Detect which cell encompasses the target text, then output its [X, Y] center coordinate. 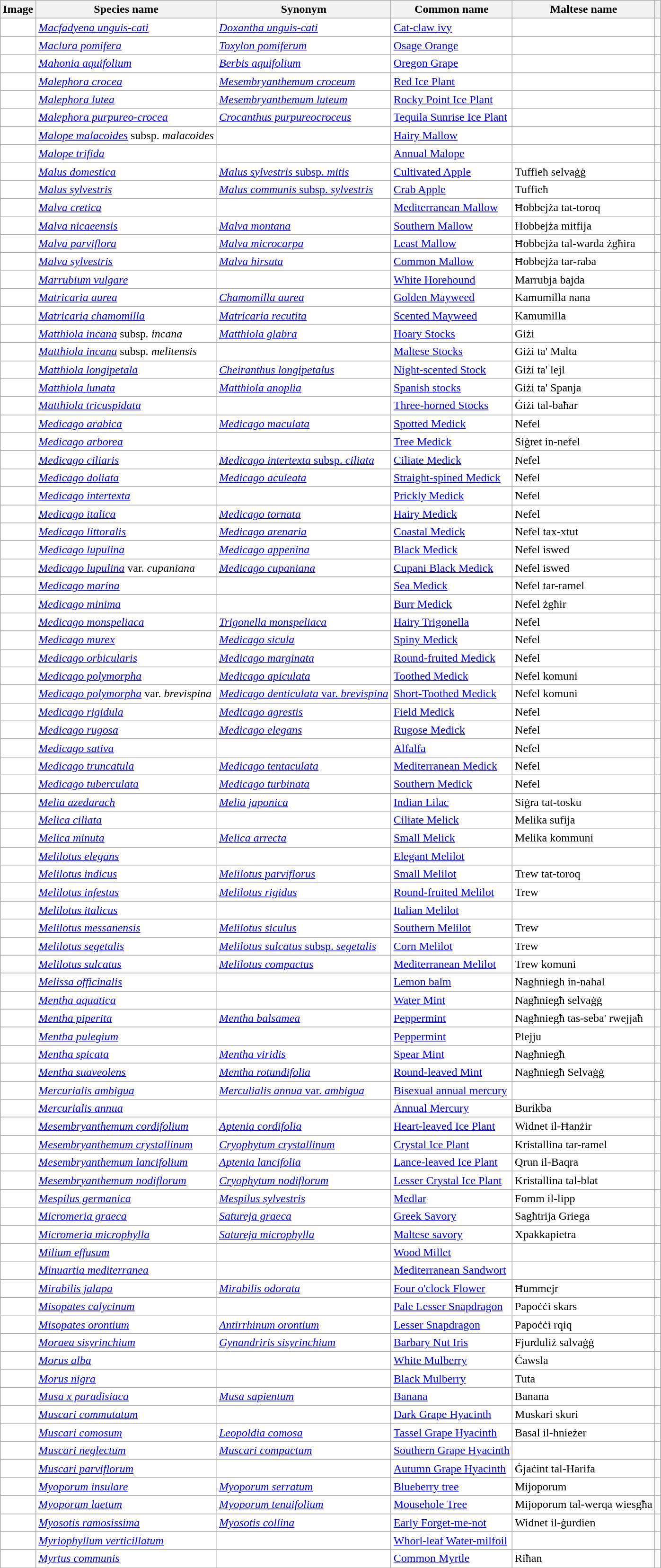
Malva hirsuta [304, 262]
Mesembryanthemum lancifolium [126, 1162]
Small Melilot [451, 874]
Burikba [584, 1108]
Golden Mayweed [451, 298]
Matthiola glabra [304, 334]
Heart-leaved Ice Plant [451, 1126]
Nagħniegħ tas-seba' rwejjaħ [584, 1018]
Cultivated Apple [451, 171]
Myoporum insulare [126, 1487]
Muscari parviflorum [126, 1469]
Four o'clock Flower [451, 1288]
Toxylon pomiferum [304, 45]
Basal il-ħnieżer [584, 1433]
Tuffieħ selvaġġ [584, 171]
Mirabilis jalapa [126, 1288]
Muskari skuri [584, 1415]
Short-Toothed Medick [451, 694]
Medicago arborea [126, 442]
Common Mallow [451, 262]
Chamomilla aurea [304, 298]
Night-scented Stock [451, 370]
Matthiola tricuspidata [126, 406]
Mediterranean Sandwort [451, 1270]
Melilotus elegans [126, 856]
Aptenia lancifolia [304, 1162]
Field Medick [451, 712]
Medicago sicula [304, 640]
Mahonia aquifolium [126, 63]
Black Mulberry [451, 1379]
Mediterranean Mallow [451, 207]
Hairy Trigonella [451, 622]
Mespilus germanica [126, 1198]
Nefel tar-ramel [584, 586]
Lesser Snapdragon [451, 1324]
Leopoldia comosa [304, 1433]
Mijoporum tal-werqa wiesgħa [584, 1505]
Small Melick [451, 838]
Mentha piperita [126, 1018]
Ħummejr [584, 1288]
Tree Medick [451, 442]
Medicago polymorpha [126, 676]
Antirrhinum orontium [304, 1324]
Lemon balm [451, 982]
Round-leaved Mint [451, 1072]
Malva nicaeensis [126, 226]
Ħobbejża mitfija [584, 226]
Least Mallow [451, 244]
Musa sapientum [304, 1397]
Spotted Medick [451, 424]
Melica minuta [126, 838]
Toothed Medick [451, 676]
Fomm il-lipp [584, 1198]
Ħobbejża tal-warda żgħira [584, 244]
Melilotus sulcatus [126, 964]
Medicago arenaria [304, 532]
Southern Mallow [451, 226]
Sea Medick [451, 586]
Melica ciliata [126, 820]
Malephora lutea [126, 99]
Milium effusum [126, 1252]
Cat-claw ivy [451, 27]
Maltese name [584, 9]
Medicago maculata [304, 424]
Image [18, 9]
Morus alba [126, 1360]
Mercurialis ambigua [126, 1090]
Medicago cupaniana [304, 568]
Muscari commutatum [126, 1415]
Early Forget-me-not [451, 1523]
Merculialis annua var. ambigua [304, 1090]
Malva montana [304, 226]
Common name [451, 9]
Medicago intertexta subsp. ciliata [304, 460]
Kristallina tal-blat [584, 1180]
Ħobbejża tar-raba [584, 262]
Rugose Medick [451, 730]
Crocanthus purpureocroceus [304, 117]
Nagħniegħ selvaġġ [584, 1000]
Mousehole Tree [451, 1505]
Medicago tuberculata [126, 784]
Gynandriris sisyrinchium [304, 1342]
Malephora crocea [126, 81]
Hairy Mallow [451, 135]
Hairy Medick [451, 514]
Moraea sisyrinchium [126, 1342]
Mercurialis annua [126, 1108]
Melica arrecta [304, 838]
Melilotus indicus [126, 874]
Ġjaċint tal-Ħarifa [584, 1469]
Mijoporum [584, 1487]
Osage Orange [451, 45]
Qrun il-Baqra [584, 1162]
Mesembryanthemum croceum [304, 81]
Matthiola incana subsp. incana [126, 334]
Muscari comosum [126, 1433]
Mediterranean Melilot [451, 964]
Dark Grape Hyacinth [451, 1415]
Myosotis collina [304, 1523]
Tuffieħ [584, 189]
Medicago murex [126, 640]
Giżi ta' Malta [584, 352]
Matricaria recutita [304, 316]
Widnet il-Ħanżir [584, 1126]
Musa x paradisiaca [126, 1397]
Wood Millet [451, 1252]
Papoċċi rqiq [584, 1324]
Italian Melilot [451, 910]
Melilotus messanensis [126, 928]
Nagħniegħ Selvaġġ [584, 1072]
Medicago monspeliaca [126, 622]
Medicago elegans [304, 730]
Medicago sativa [126, 748]
Minuartia mediterranea [126, 1270]
Myriophyllum verticillatum [126, 1541]
Maltese savory [451, 1234]
Malus sylvestris [126, 189]
Medicago arabica [126, 424]
Matthiola anoplia [304, 388]
Papoċċi skars [584, 1306]
Cupani Black Medick [451, 568]
Corn Melilot [451, 946]
Medicago marginata [304, 658]
Tequila Sunrise Ice Plant [451, 117]
Coastal Medick [451, 532]
Myoporum laetum [126, 1505]
Blueberry tree [451, 1487]
Giżi [584, 334]
Indian Lilac [451, 802]
Matthiola lunata [126, 388]
Melia azedarach [126, 802]
Alfalfa [451, 748]
Micromeria graeca [126, 1216]
Red Ice Plant [451, 81]
Mesembryanthemum cordifolium [126, 1126]
Malva sylvestris [126, 262]
Melika kommuni [584, 838]
Spear Mint [451, 1054]
Black Medick [451, 550]
Medicago agrestis [304, 712]
Ċawsla [584, 1360]
Trigonella monspeliaca [304, 622]
Ħobbejża tat-toroq [584, 207]
Xpakkapietra [584, 1234]
Scented Mayweed [451, 316]
Giżi ta' lejl [584, 370]
Medicago rugosa [126, 730]
Mentha suaveolens [126, 1072]
Melilotus infestus [126, 892]
Medicago littoralis [126, 532]
Lance-leaved Ice Plant [451, 1162]
Fjurduliż salvaġġ [584, 1342]
Tuta [584, 1379]
Nefel żgħir [584, 604]
Malus domestica [126, 171]
Trew tat-toroq [584, 874]
Annual Malope [451, 153]
Medicago aculeata [304, 478]
Tassel Grape Hyacinth [451, 1433]
Nagħniegħ [584, 1054]
Maclura pomifera [126, 45]
Myrtus communis [126, 1559]
Common Myrtle [451, 1559]
Medicago lupulina var. cupaniana [126, 568]
Melilotus italicus [126, 910]
Misopates calycinum [126, 1306]
Medicago tornata [304, 514]
Southern Melilot [451, 928]
Cryophytum nodiflorum [304, 1180]
Muscari compactum [304, 1451]
White Horehound [451, 280]
Medicago polymorpha var. brevispina [126, 694]
Lesser Crystal Ice Plant [451, 1180]
Mentha aquatica [126, 1000]
Giżi ta' Spanja [584, 388]
Melilotus compactus [304, 964]
Medicago minima [126, 604]
Malva parviflora [126, 244]
Mentha pulegium [126, 1036]
Doxantha unguis-cati [304, 27]
Mesembryanthemum luteum [304, 99]
Synonym [304, 9]
Melilotus sulcatus subsp. segetalis [304, 946]
Pale Lesser Snapdragon [451, 1306]
Medicago italica [126, 514]
Matricaria aurea [126, 298]
Morus nigra [126, 1379]
Cheiranthus longipetalus [304, 370]
Medicago marina [126, 586]
Medicago doliata [126, 478]
Medlar [451, 1198]
Melilotus rigidus [304, 892]
Medicago ciliaris [126, 460]
Mentha spicata [126, 1054]
Macfadyena unguis-cati [126, 27]
Cryophytum crystallinum [304, 1144]
Kamumilla nana [584, 298]
White Mulberry [451, 1360]
Autumn Grape Hyacinth [451, 1469]
Medicago turbinata [304, 784]
Satureja graeca [304, 1216]
Maltese Stocks [451, 352]
Hoary Stocks [451, 334]
Whorl-leaf Water-milfoil [451, 1541]
Misopates orontium [126, 1324]
Malope trifida [126, 153]
Annual Mercury [451, 1108]
Mesembryanthemum nodiflorum [126, 1180]
Melia japonica [304, 802]
Round-fruited Melilot [451, 892]
Aptenia cordifolia [304, 1126]
Medicago apiculata [304, 676]
Ġiżi tal-baħar [584, 406]
Widnet il-ġurdien [584, 1523]
Marrubium vulgare [126, 280]
Medicago rigidula [126, 712]
Malus communis subsp. sylvestris [304, 189]
Medicago lupulina [126, 550]
Southern Medick [451, 784]
Mentha balsamea [304, 1018]
Malope malacoides subsp. malacoides [126, 135]
Matthiola incana subsp. melitensis [126, 352]
Medicago tentaculata [304, 766]
Bisexual annual mercury [451, 1090]
Burr Medick [451, 604]
Nefel tax-xtut [584, 532]
Medicago truncatula [126, 766]
Medicago orbicularis [126, 658]
Mirabilis odorata [304, 1288]
Matricaria chamomilla [126, 316]
Mespilus sylvestris [304, 1198]
Crystal Ice Plant [451, 1144]
Mentha viridis [304, 1054]
Melika sufija [584, 820]
Siġra tat-tosku [584, 802]
Myosotis ramosissima [126, 1523]
Barbary Nut Iris [451, 1342]
Prickly Medick [451, 496]
Straight-spined Medick [451, 478]
Sagħtrija Griega [584, 1216]
Medicago intertexta [126, 496]
Ciliate Melick [451, 820]
Matthiola longipetala [126, 370]
Melilotus siculus [304, 928]
Myoporum serratum [304, 1487]
Ciliate Medick [451, 460]
Plejju [584, 1036]
Greek Savory [451, 1216]
Siġret in-nefel [584, 442]
Trew komuni [584, 964]
Nagħniegħ in-naħal [584, 982]
Riħan [584, 1559]
Mentha rotundifolia [304, 1072]
Satureja microphylla [304, 1234]
Rocky Point Ice Plant [451, 99]
Mediterranean Medick [451, 766]
Malephora purpureo-crocea [126, 117]
Malus sylvestris subsp. mitis [304, 171]
Kristallina tar-ramel [584, 1144]
Marrubja bajda [584, 280]
Crab Apple [451, 189]
Southern Grape Hyacinth [451, 1451]
Spiny Medick [451, 640]
Berbis aquifolium [304, 63]
Medicago appenina [304, 550]
Melilotus segetalis [126, 946]
Micromeria microphylla [126, 1234]
Melissa officinalis [126, 982]
Kamumilla [584, 316]
Mesembryanthemum crystallinum [126, 1144]
Melilotus parviflorus [304, 874]
Medicago denticulata var. brevispina [304, 694]
Water Mint [451, 1000]
Muscari neglectum [126, 1451]
Spanish stocks [451, 388]
Three-horned Stocks [451, 406]
Oregon Grape [451, 63]
Myoporum tenuifolium [304, 1505]
Species name [126, 9]
Malva microcarpa [304, 244]
Malva cretica [126, 207]
Round-fruited Medick [451, 658]
Elegant Melilot [451, 856]
